Output the [X, Y] coordinate of the center of the cell containing the given text.  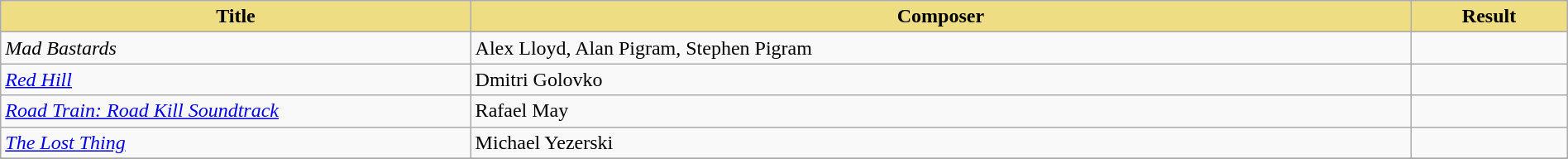
Rafael May [941, 111]
Result [1489, 17]
Title [236, 17]
Composer [941, 17]
Michael Yezerski [941, 142]
Red Hill [236, 79]
Dmitri Golovko [941, 79]
Alex Lloyd, Alan Pigram, Stephen Pigram [941, 48]
Road Train: Road Kill Soundtrack [236, 111]
The Lost Thing [236, 142]
Mad Bastards [236, 48]
